Extract the (X, Y) coordinate from the center of the cell holding the provided text.  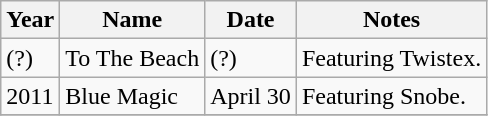
Date (251, 20)
Notes (391, 20)
Blue Magic (132, 96)
Featuring Twistex. (391, 58)
Year (30, 20)
2011 (30, 96)
April 30 (251, 96)
Name (132, 20)
Featuring Snobe. (391, 96)
To The Beach (132, 58)
